From the cell containing the given text, extract its center point as (X, Y) coordinate. 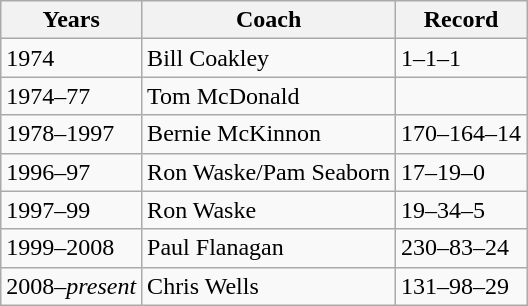
Tom McDonald (269, 96)
1974–77 (72, 96)
Record (462, 20)
Ron Waske/Pam Seaborn (269, 172)
230–83–24 (462, 248)
131–98–29 (462, 286)
Bill Coakley (269, 58)
Paul Flanagan (269, 248)
1974 (72, 58)
Bernie McKinnon (269, 134)
1–1–1 (462, 58)
Years (72, 20)
17–19–0 (462, 172)
1997–99 (72, 210)
1996–97 (72, 172)
2008–present (72, 286)
Coach (269, 20)
19–34–5 (462, 210)
170–164–14 (462, 134)
Chris Wells (269, 286)
1978–1997 (72, 134)
1999–2008 (72, 248)
Ron Waske (269, 210)
